Return (x, y) of the center of cell containing provided text 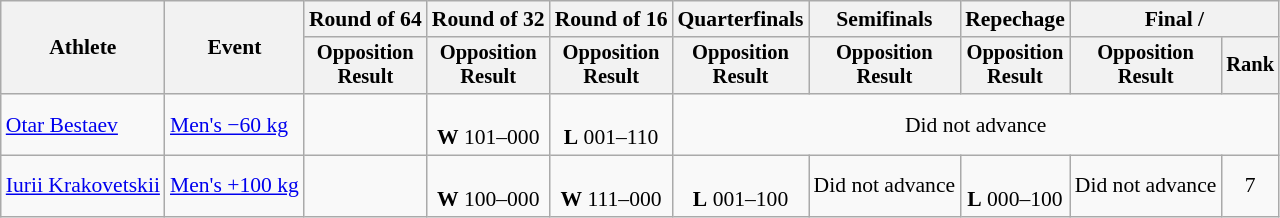
Athlete (83, 48)
Event (234, 48)
Rank (1250, 66)
L 001–110 (612, 124)
Round of 64 (366, 19)
W 100–000 (488, 186)
Quarterfinals (741, 19)
Men's −60 kg (234, 124)
L 001–100 (741, 186)
7 (1250, 186)
Round of 16 (612, 19)
Round of 32 (488, 19)
L 000–100 (1015, 186)
Men's +100 kg (234, 186)
W 101–000 (488, 124)
Final / (1174, 19)
Otar Bestaev (83, 124)
W 111–000 (612, 186)
Semifinals (885, 19)
Repechage (1015, 19)
Iurii Krakovetskii (83, 186)
